Pinpoint the cell where the given text exists, returning its (x, y) midpoint coordinate. 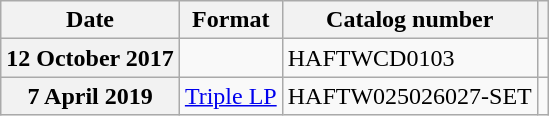
Catalog number (410, 20)
Date (90, 20)
Triple LP (230, 96)
HAFTWCD0103 (410, 58)
12 October 2017 (90, 58)
Format (230, 20)
7 April 2019 (90, 96)
HAFTW025026027-SET (410, 96)
